Provide the (X, Y) coordinate of the cell's center where the given text is located.  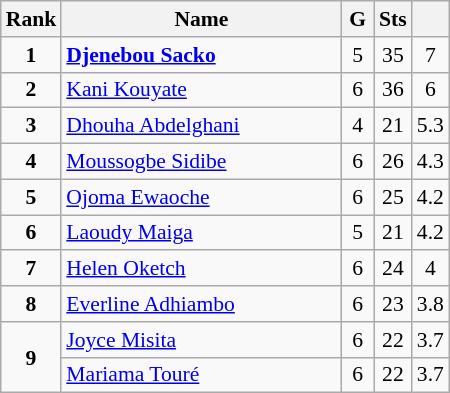
Kani Kouyate (201, 90)
Sts (393, 19)
3 (32, 126)
Moussogbe Sidibe (201, 162)
Name (201, 19)
3.8 (430, 304)
26 (393, 162)
24 (393, 269)
9 (32, 358)
4.3 (430, 162)
Laoudy Maiga (201, 233)
G (358, 19)
Helen Oketch (201, 269)
25 (393, 197)
Rank (32, 19)
35 (393, 55)
23 (393, 304)
5.3 (430, 126)
Dhouha Abdelghani (201, 126)
36 (393, 90)
8 (32, 304)
2 (32, 90)
Mariama Touré (201, 375)
Joyce Misita (201, 340)
Everline Adhiambo (201, 304)
Djenebou Sacko (201, 55)
1 (32, 55)
Ojoma Ewaoche (201, 197)
